Capture the cell that displays the provided text and extract its (X, Y) central coordinate. 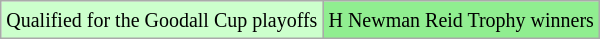
Qualified for the Goodall Cup playoffs (162, 20)
H Newman Reid Trophy winners (462, 20)
